Find where the given text appears and provide that cell's center as [X, Y] coordinate. 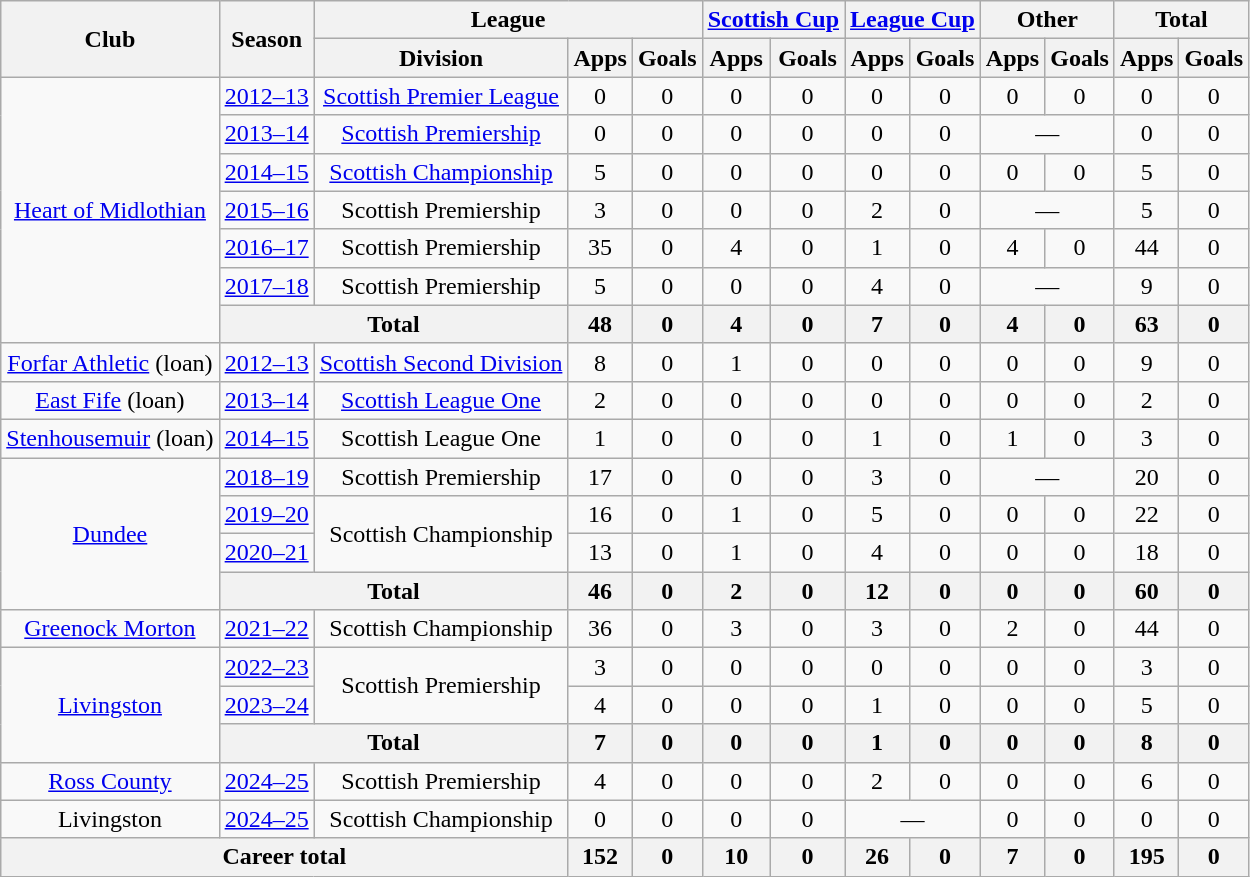
Greenock Morton [110, 629]
Division [441, 58]
26 [878, 857]
Club [110, 39]
10 [736, 857]
League [508, 20]
46 [600, 591]
Other [1047, 20]
League Cup [913, 20]
Career total [284, 857]
6 [1146, 781]
Stenhousemuir (loan) [110, 438]
Forfar Athletic (loan) [110, 362]
35 [600, 248]
22 [1146, 515]
East Fife (loan) [110, 400]
Scottish Second Division [441, 362]
20 [1146, 477]
16 [600, 515]
12 [878, 591]
13 [600, 553]
2021–22 [266, 629]
Season [266, 39]
2022–23 [266, 667]
Heart of Midlothian [110, 210]
Dundee [110, 534]
18 [1146, 553]
2015–16 [266, 210]
60 [1146, 591]
Scottish Cup [773, 20]
2019–20 [266, 515]
2017–18 [266, 286]
Scottish Premier League [441, 96]
63 [1146, 324]
195 [1146, 857]
2023–24 [266, 705]
152 [600, 857]
2016–17 [266, 248]
48 [600, 324]
2020–21 [266, 553]
Ross County [110, 781]
36 [600, 629]
17 [600, 477]
2018–19 [266, 477]
